Determine the (X, Y) coordinate at the center of the cell enclosing the given text.  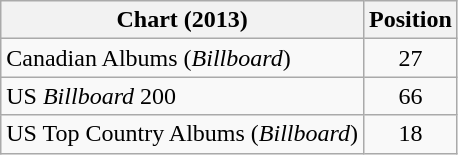
Chart (2013) (182, 20)
Canadian Albums (Billboard) (182, 58)
27 (411, 58)
US Top Country Albums (Billboard) (182, 134)
US Billboard 200 (182, 96)
18 (411, 134)
Position (411, 20)
66 (411, 96)
